Locate the cell with the specified text and output its (X, Y) center coordinate. 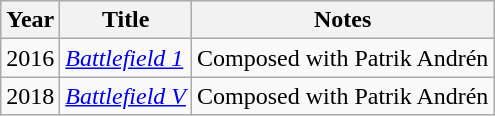
Title (126, 20)
2018 (30, 96)
Battlefield 1 (126, 58)
Year (30, 20)
Notes (343, 20)
2016 (30, 58)
Battlefield V (126, 96)
